Scan for the cell matching the given text and deliver its (x, y) coordinate at center. 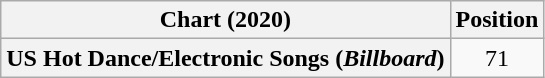
US Hot Dance/Electronic Songs (Billboard) (226, 58)
Chart (2020) (226, 20)
Position (497, 20)
71 (497, 58)
